Search for the cell housing the specified text and yield its (X, Y) center coordinate. 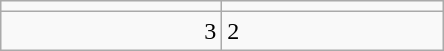
2 (332, 31)
3 (112, 31)
